Determine the [X, Y] coordinate at the center of the cell enclosing the given text.  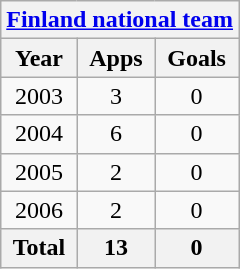
6 [116, 134]
Apps [116, 58]
Goals [197, 58]
Finland national team [120, 20]
2005 [39, 172]
3 [116, 96]
13 [116, 248]
Year [39, 58]
2003 [39, 96]
Total [39, 248]
2006 [39, 210]
2004 [39, 134]
